Return [X, Y] of the center of cell containing provided text 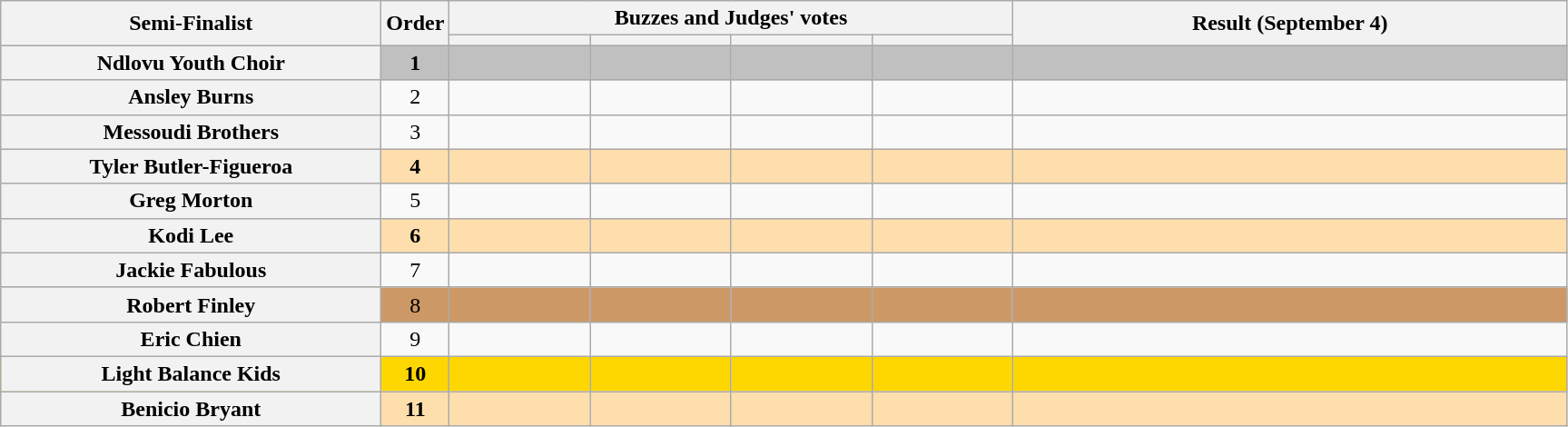
5 [416, 201]
Greg Morton [191, 201]
Ndlovu Youth Choir [191, 63]
2 [416, 97]
Messoudi Brothers [191, 132]
Ansley Burns [191, 97]
Semi-Finalist [191, 24]
Jackie Fabulous [191, 270]
Benicio Bryant [191, 408]
11 [416, 408]
4 [416, 166]
6 [416, 235]
1 [416, 63]
10 [416, 373]
Buzzes and Judges' votes [731, 18]
Tyler Butler-Figueroa [191, 166]
Robert Finley [191, 304]
8 [416, 304]
Light Balance Kids [191, 373]
Order [416, 24]
7 [416, 270]
Kodi Lee [191, 235]
3 [416, 132]
Eric Chien [191, 339]
Result (September 4) [1289, 24]
9 [416, 339]
